Detect which cell encompasses the target text, then output its (X, Y) center coordinate. 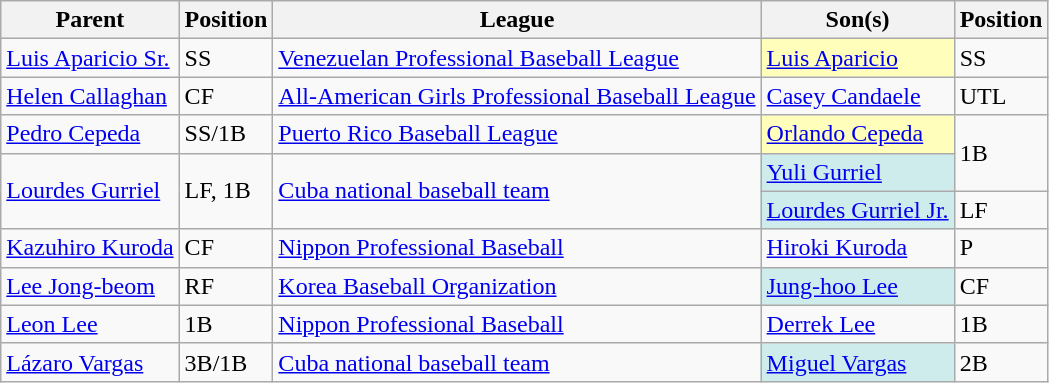
Korea Baseball Organization (517, 286)
Derrek Lee (858, 324)
Leon Lee (90, 324)
Lázaro Vargas (90, 362)
SS/1B (226, 134)
Lourdes Gurriel (90, 191)
Luis Aparicio Sr. (90, 58)
2B (1001, 362)
Hiroki Kuroda (858, 248)
Jung-hoo Lee (858, 286)
LF, 1B (226, 191)
Lourdes Gurriel Jr. (858, 210)
Miguel Vargas (858, 362)
UTL (1001, 96)
Kazuhiro Kuroda (90, 248)
RF (226, 286)
Luis Aparicio (858, 58)
Pedro Cepeda (90, 134)
Orlando Cepeda (858, 134)
Helen Callaghan (90, 96)
Parent (90, 20)
All-American Girls Professional Baseball League (517, 96)
League (517, 20)
Son(s) (858, 20)
Lee Jong-beom (90, 286)
P (1001, 248)
3B/1B (226, 362)
LF (1001, 210)
Venezuelan Professional Baseball League (517, 58)
Yuli Gurriel (858, 172)
Puerto Rico Baseball League (517, 134)
Casey Candaele (858, 96)
